Provide the [x, y] coordinate of the cell's center where the given text is located.  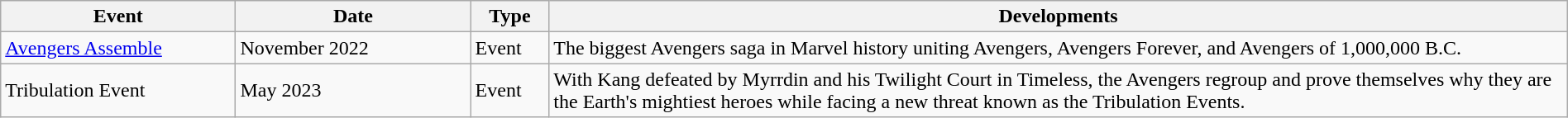
May 2023 [353, 91]
The biggest Avengers saga in Marvel history uniting Avengers, Avengers Forever, and Avengers of 1,000,000 B.C. [1059, 48]
Tribulation Event [118, 91]
Developments [1059, 17]
Date [353, 17]
November 2022 [353, 48]
Avengers Assemble [118, 48]
Type [509, 17]
